Pinpoint the cell where the given text exists, returning its (X, Y) midpoint coordinate. 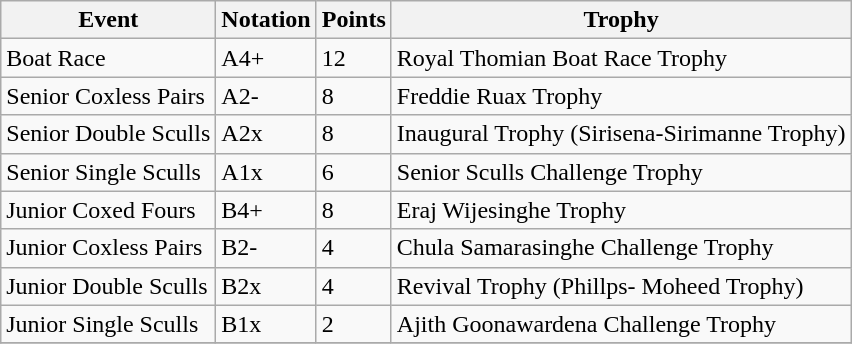
Junior Double Sculls (108, 286)
Eraj Wijesinghe Trophy (621, 210)
Senior Single Sculls (108, 172)
A1x (266, 172)
Ajith Goonawardena Challenge Trophy (621, 324)
B2x (266, 286)
Junior Single Sculls (108, 324)
Royal Thomian Boat Race Trophy (621, 58)
Notation (266, 20)
Chula Samarasinghe Challenge Trophy (621, 248)
B4+ (266, 210)
Revival Trophy (Phillps- Moheed Trophy) (621, 286)
A2x (266, 134)
Senior Coxless Pairs (108, 96)
A2- (266, 96)
Junior Coxed Fours (108, 210)
12 (354, 58)
Event (108, 20)
A4+ (266, 58)
Freddie Ruax Trophy (621, 96)
Inaugural Trophy (Sirisena-Sirimanne Trophy) (621, 134)
Senior Sculls Challenge Trophy (621, 172)
Boat Race (108, 58)
6 (354, 172)
2 (354, 324)
B1x (266, 324)
Points (354, 20)
Senior Double Sculls (108, 134)
Junior Coxless Pairs (108, 248)
B2- (266, 248)
Trophy (621, 20)
